Identify which cell holds the provided text, then report its [X, Y] central coordinate. 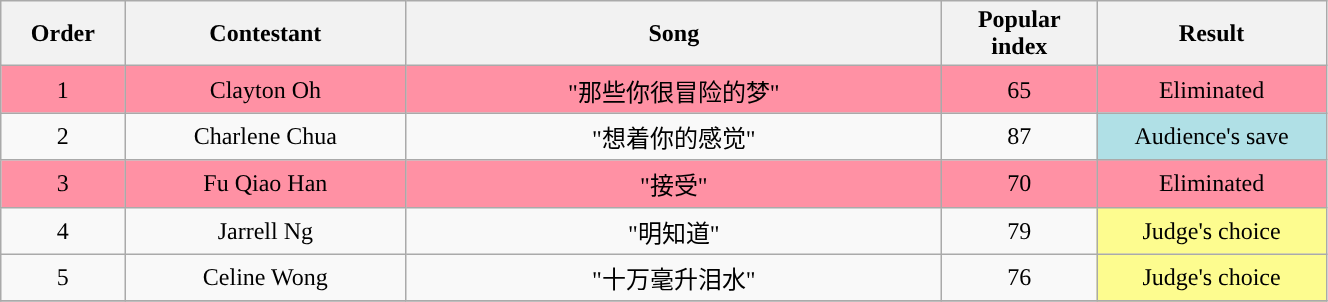
76 [1020, 278]
3 [63, 184]
79 [1020, 230]
Result [1212, 34]
Jarrell Ng [266, 230]
"明知道" [674, 230]
Fu Qiao Han [266, 184]
1 [63, 90]
Order [63, 34]
"接受" [674, 184]
Song [674, 34]
Popular index [1020, 34]
4 [63, 230]
Charlene Chua [266, 136]
70 [1020, 184]
Celine Wong [266, 278]
"十万毫升泪水" [674, 278]
Contestant [266, 34]
Audience's save [1212, 136]
65 [1020, 90]
"那些你很冒险的梦" [674, 90]
Clayton Oh [266, 90]
87 [1020, 136]
5 [63, 278]
"想着你的感觉" [674, 136]
2 [63, 136]
